Return the (x, y) coordinate for the center point of the cell that contains the specified text.  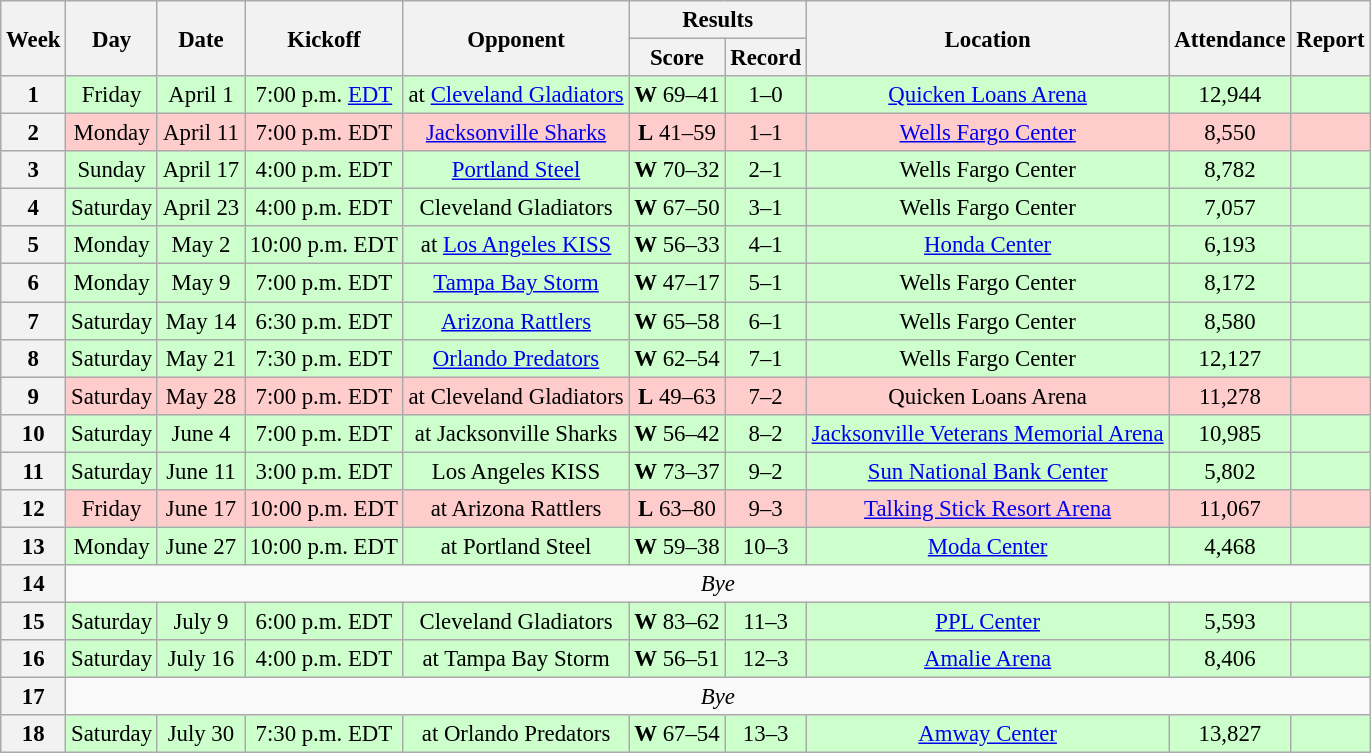
9–3 (766, 509)
10–3 (766, 546)
at Jacksonville Sharks (516, 433)
May 9 (200, 283)
8,406 (1230, 659)
8 (34, 358)
Attendance (1230, 38)
5 (34, 245)
5,802 (1230, 471)
at Tampa Bay Storm (516, 659)
11 (34, 471)
Sun National Bank Center (988, 471)
6–1 (766, 321)
July 16 (200, 659)
W 59–38 (677, 546)
10,985 (1230, 433)
6:00 p.m. EDT (324, 621)
12,944 (1230, 95)
May 2 (200, 245)
April 1 (200, 95)
W 69–41 (677, 95)
June 17 (200, 509)
11–3 (766, 621)
July 9 (200, 621)
10 (34, 433)
Opponent (516, 38)
Amway Center (988, 734)
8,550 (1230, 133)
2 (34, 133)
12 (34, 509)
July 30 (200, 734)
May 28 (200, 396)
1–0 (766, 95)
11,067 (1230, 509)
Day (112, 38)
Honda Center (988, 245)
June 27 (200, 546)
Orlando Predators (516, 358)
L 49–63 (677, 396)
3:00 p.m. EDT (324, 471)
W 73–37 (677, 471)
15 (34, 621)
4,468 (1230, 546)
3 (34, 170)
5–1 (766, 283)
6 (34, 283)
W 56–33 (677, 245)
Report (1330, 38)
1 (34, 95)
9 (34, 396)
8–2 (766, 433)
Kickoff (324, 38)
May 14 (200, 321)
7,057 (1230, 208)
L 41–59 (677, 133)
17 (34, 697)
4 (34, 208)
7–1 (766, 358)
April 17 (200, 170)
at Los Angeles KISS (516, 245)
Date (200, 38)
W 56–51 (677, 659)
1–1 (766, 133)
Moda Center (988, 546)
6:30 p.m. EDT (324, 321)
Amalie Arena (988, 659)
Talking Stick Resort Arena (988, 509)
7–2 (766, 396)
Jacksonville Sharks (516, 133)
W 47–17 (677, 283)
April 23 (200, 208)
W 56–42 (677, 433)
W 65–58 (677, 321)
13 (34, 546)
Week (34, 38)
7 (34, 321)
Sunday (112, 170)
at Orlando Predators (516, 734)
April 11 (200, 133)
13–3 (766, 734)
W 70–32 (677, 170)
at Arizona Rattlers (516, 509)
Location (988, 38)
3–1 (766, 208)
8,580 (1230, 321)
Score (677, 58)
Tampa Bay Storm (516, 283)
W 67–50 (677, 208)
Portland Steel (516, 170)
4–1 (766, 245)
12–3 (766, 659)
Jacksonville Veterans Memorial Arena (988, 433)
at Portland Steel (516, 546)
W 62–54 (677, 358)
L 63–80 (677, 509)
2–1 (766, 170)
6,193 (1230, 245)
14 (34, 584)
Los Angeles KISS (516, 471)
11,278 (1230, 396)
W 83–62 (677, 621)
Record (766, 58)
PPL Center (988, 621)
18 (34, 734)
Arizona Rattlers (516, 321)
June 4 (200, 433)
May 21 (200, 358)
June 11 (200, 471)
Results (718, 20)
9–2 (766, 471)
8,172 (1230, 283)
W 67–54 (677, 734)
8,782 (1230, 170)
16 (34, 659)
12,127 (1230, 358)
5,593 (1230, 621)
13,827 (1230, 734)
